Capture the cell that displays the provided text and extract its [X, Y] central coordinate. 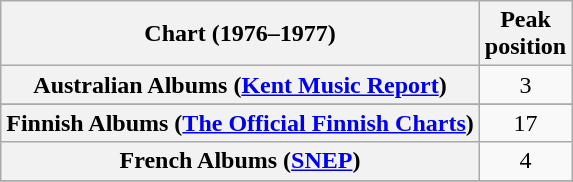
4 [525, 161]
17 [525, 123]
3 [525, 85]
Chart (1976–1977) [240, 34]
Peakposition [525, 34]
French Albums (SNEP) [240, 161]
Australian Albums (Kent Music Report) [240, 85]
Finnish Albums (The Official Finnish Charts) [240, 123]
